For the text-containing cell, return its midpoint in [x, y] coordinate format. 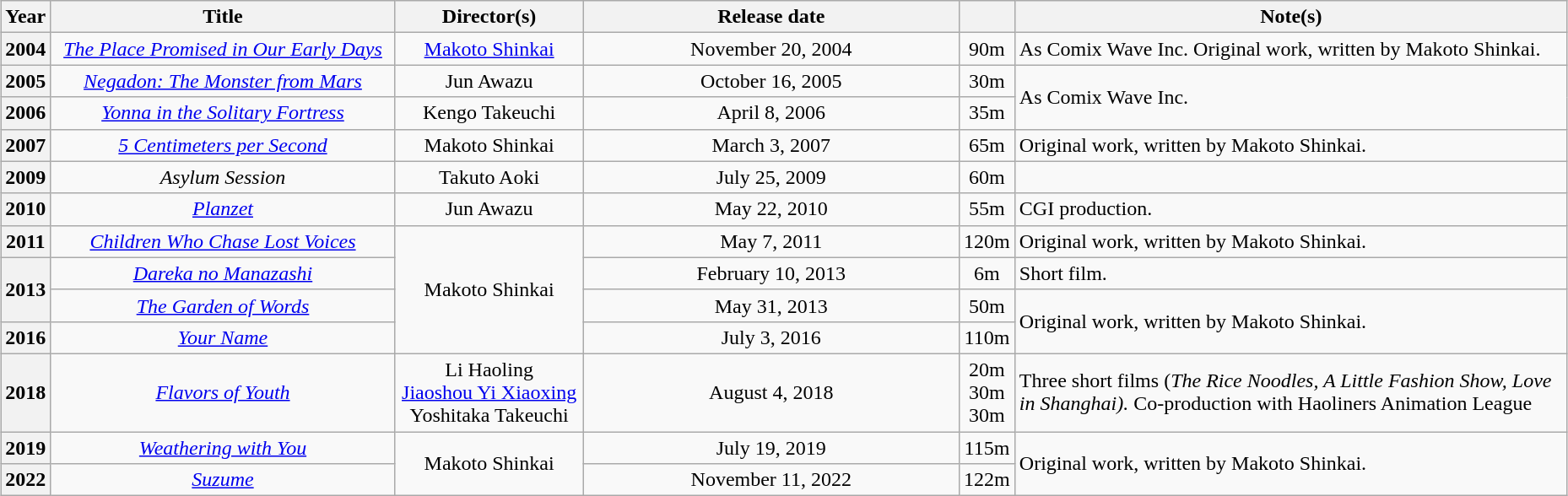
2022 [25, 480]
Planzet [223, 209]
2010 [25, 209]
122m [987, 480]
Li HaolingJiaoshou Yi XiaoxingYoshitaka Takeuchi [489, 392]
110m [987, 337]
Kengo Takeuchi [489, 113]
Title [223, 17]
Flavors of Youth [223, 392]
May 7, 2011 [771, 241]
Note(s) [1291, 17]
2018 [25, 392]
April 8, 2006 [771, 113]
115m [987, 448]
6m [987, 273]
July 3, 2016 [771, 337]
2016 [25, 337]
August 4, 2018 [771, 392]
Suzume [223, 480]
120m [987, 241]
Takuto Aoki [489, 177]
As Comix Wave Inc. Original work, written by Makoto Shinkai. [1291, 49]
2011 [25, 241]
2009 [25, 177]
2005 [25, 81]
2006 [25, 113]
90m [987, 49]
5 Centimeters per Second [223, 145]
Three short films (The Rice Noodles, A Little Fashion Show, Love in Shanghai). Co-production with Haoliners Animation League [1291, 392]
60m [987, 177]
2013 [25, 289]
As Comix Wave Inc. [1291, 97]
The Place Promised in Our Early Days [223, 49]
Negadon: The Monster from Mars [223, 81]
2019 [25, 448]
Director(s) [489, 17]
May 31, 2013 [771, 305]
Year [25, 17]
March 3, 2007 [771, 145]
The Garden of Words [223, 305]
20m30m30m [987, 392]
July 25, 2009 [771, 177]
May 22, 2010 [771, 209]
2004 [25, 49]
July 19, 2019 [771, 448]
Release date [771, 17]
35m [987, 113]
30m [987, 81]
Yonna in the Solitary Fortress [223, 113]
November 20, 2004 [771, 49]
Your Name [223, 337]
Short film. [1291, 273]
55m [987, 209]
65m [987, 145]
Weathering with You [223, 448]
Children Who Chase Lost Voices [223, 241]
Asylum Session [223, 177]
CGI production. [1291, 209]
Dareka no Manazashi [223, 273]
2007 [25, 145]
October 16, 2005 [771, 81]
November 11, 2022 [771, 480]
February 10, 2013 [771, 273]
50m [987, 305]
